Provide the [X, Y] coordinate of the cell's center where the given text is located.  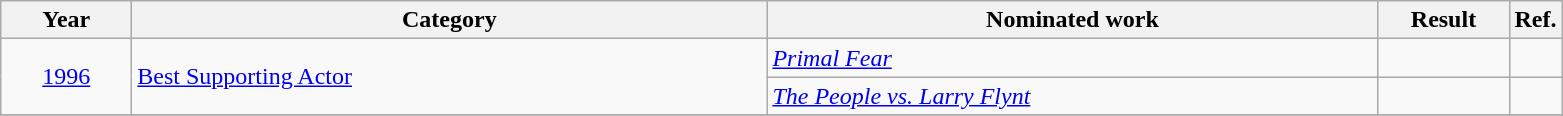
1996 [66, 77]
Primal Fear [1072, 58]
Result [1444, 20]
The People vs. Larry Flynt [1072, 96]
Category [450, 20]
Year [66, 20]
Best Supporting Actor [450, 77]
Nominated work [1072, 20]
Ref. [1536, 20]
